Capture the cell that displays the provided text and extract its [x, y] central coordinate. 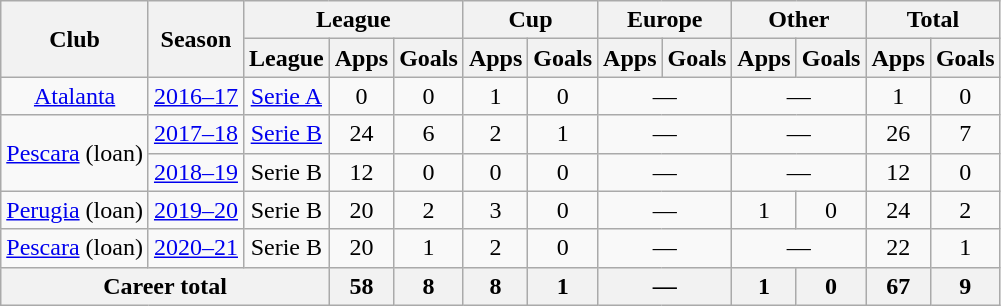
3 [495, 210]
Other [799, 20]
6 [429, 134]
2019–20 [196, 210]
2018–19 [196, 172]
67 [898, 286]
Total [933, 20]
Atalanta [75, 96]
Perugia (loan) [75, 210]
26 [898, 134]
Cup [530, 20]
2017–18 [196, 134]
2016–17 [196, 96]
2020–21 [196, 248]
Serie A [286, 96]
58 [361, 286]
Club [75, 39]
Career total [165, 286]
Season [196, 39]
Europe [665, 20]
22 [898, 248]
7 [965, 134]
9 [965, 286]
